Detect which cell encompasses the target text, then output its [X, Y] center coordinate. 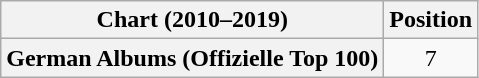
German Albums (Offizielle Top 100) [192, 58]
Position [431, 20]
Chart (2010–2019) [192, 20]
7 [431, 58]
